For the text-containing cell, return its midpoint in [x, y] coordinate format. 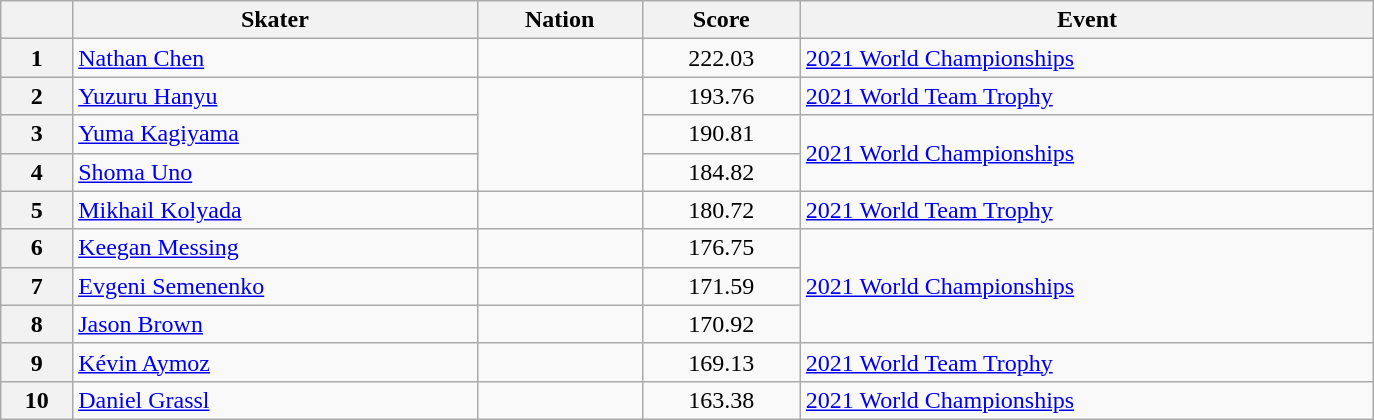
Skater [275, 20]
190.81 [721, 134]
Mikhail Kolyada [275, 210]
171.59 [721, 286]
Yuzuru Hanyu [275, 96]
169.13 [721, 362]
9 [37, 362]
3 [37, 134]
10 [37, 400]
6 [37, 248]
8 [37, 324]
Evgeni Semenenko [275, 286]
Nation [560, 20]
4 [37, 172]
Keegan Messing [275, 248]
170.92 [721, 324]
Jason Brown [275, 324]
1 [37, 58]
5 [37, 210]
Shoma Uno [275, 172]
193.76 [721, 96]
163.38 [721, 400]
Score [721, 20]
176.75 [721, 248]
222.03 [721, 58]
180.72 [721, 210]
Yuma Kagiyama [275, 134]
Kévin Aymoz [275, 362]
2 [37, 96]
Event [1087, 20]
184.82 [721, 172]
Daniel Grassl [275, 400]
7 [37, 286]
Nathan Chen [275, 58]
